Return [X, Y] of the center of cell containing provided text 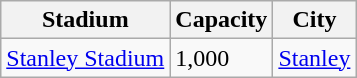
Capacity [222, 20]
Stanley [314, 58]
1,000 [222, 58]
City [314, 20]
Stanley Stadium [86, 58]
Stadium [86, 20]
